Locate the cell with the specified text and output its [X, Y] center coordinate. 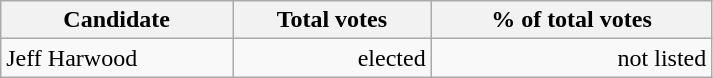
Total votes [332, 20]
elected [332, 58]
Candidate [117, 20]
Jeff Harwood [117, 58]
% of total votes [572, 20]
not listed [572, 58]
